Search for the cell housing the specified text and yield its (X, Y) center coordinate. 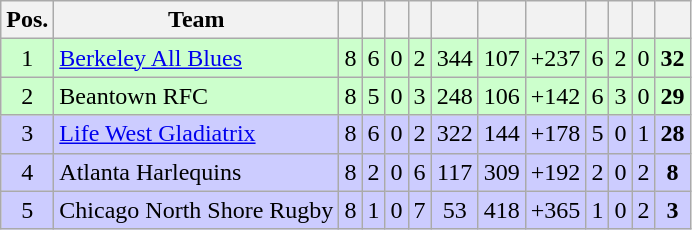
Life West Gladiatrix (196, 134)
32 (672, 58)
106 (502, 96)
29 (672, 96)
Beantown RFC (196, 96)
+237 (556, 58)
309 (502, 172)
248 (454, 96)
28 (672, 134)
+178 (556, 134)
+365 (556, 210)
53 (454, 210)
+192 (556, 172)
Atlanta Harlequins (196, 172)
117 (454, 172)
+142 (556, 96)
418 (502, 210)
344 (454, 58)
Team (196, 20)
4 (28, 172)
Berkeley All Blues (196, 58)
107 (502, 58)
144 (502, 134)
7 (420, 210)
Pos. (28, 20)
Chicago North Shore Rugby (196, 210)
322 (454, 134)
